From the cell containing the given text, extract its center point as (X, Y) coordinate. 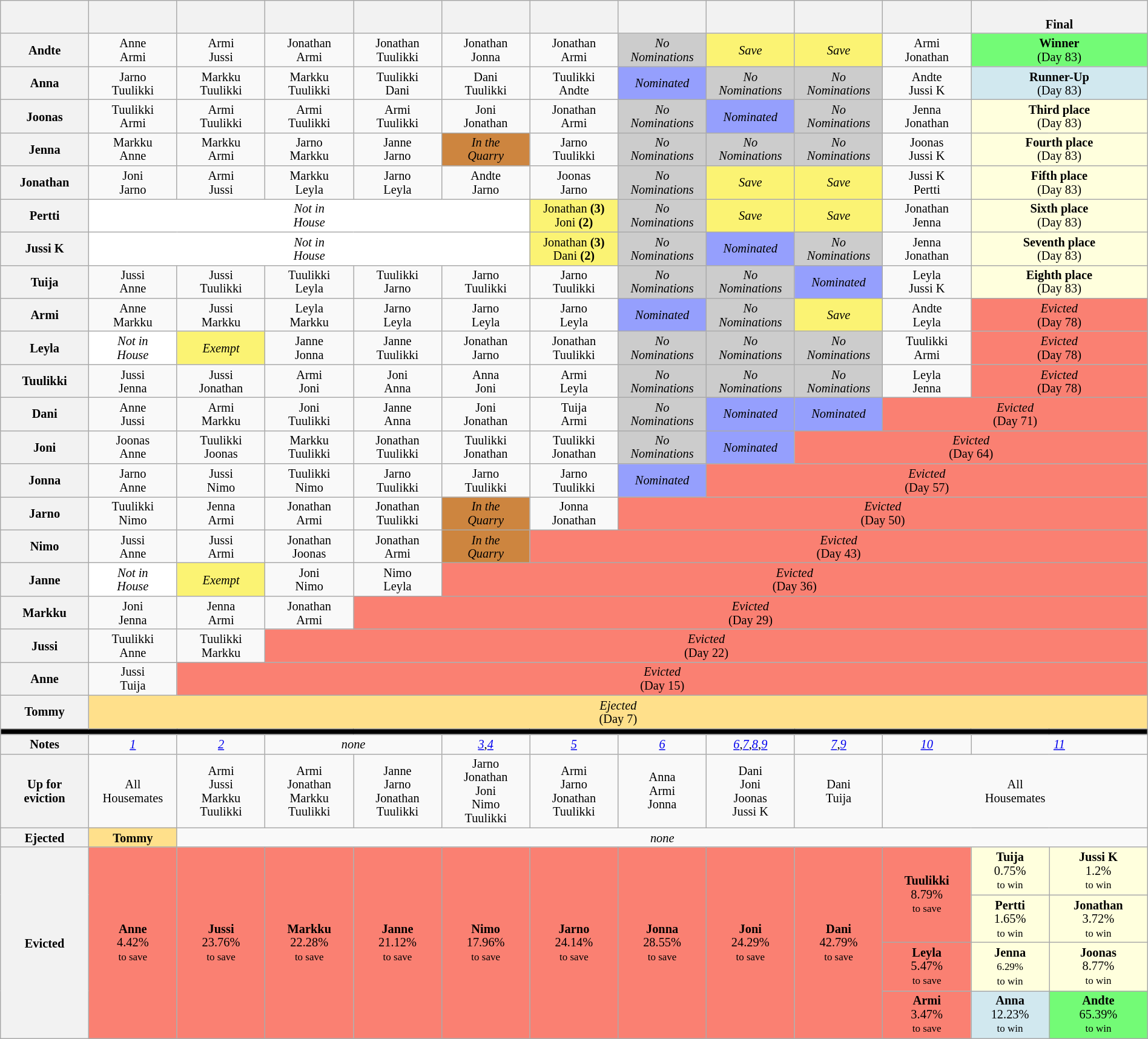
Jarno24.14%to save (574, 943)
LeylaJenna (927, 381)
Jussi K (45, 248)
Final (1060, 17)
Anne (45, 678)
5 (574, 744)
AnneArmi (133, 50)
Markku22.28%to save (309, 943)
Tuulikki8.79%to save (927, 895)
TuulikkiMarkku (221, 645)
Leyla5.47%to save (927, 966)
JonathanJarno (486, 348)
JussiNimo (221, 481)
Seventh place(Day 83) (1060, 248)
Jussi KPertti (927, 183)
JonathanJonna (486, 50)
TuulikkiJoonas (221, 447)
JussiMarkku (221, 315)
MarkkuAnne (133, 149)
LeylaMarkku (309, 315)
TuulikkiLeyla (309, 282)
10 (927, 744)
Evicted(Day 36) (794, 580)
ArmiJoni (309, 381)
JussiTuija (133, 678)
Jonathan3.72%to win (1098, 919)
Anna12.23%to win (1010, 1015)
JonnaJonathan (574, 513)
Dani (45, 414)
Jussi K1.2%to win (1098, 871)
Jonathan (45, 183)
TuulikkiJarno (398, 282)
JoonasJarno (574, 183)
JonathanJenna (927, 216)
Fourth place(Day 83) (1060, 149)
DaniTuija (839, 791)
Anne4.42%to save (133, 943)
Evicted(Day 29) (751, 613)
Nimo17.96%to save (486, 943)
JoonasAnne (133, 447)
JanneTuulikki (398, 348)
Jussi23.76%to save (221, 943)
ArmiJarnoJonathanTuulikki (574, 791)
Jenna (45, 149)
JoniJenna (133, 613)
Notes (45, 744)
6 (662, 744)
Evicted(Day 64) (971, 447)
Leyla (45, 348)
Joonas8.77%to win (1098, 966)
7,9 (839, 744)
JonathanJoonas (309, 546)
JussiArmi (221, 546)
AndteJarno (486, 183)
MarkkuLeyla (309, 183)
Armi (45, 315)
Evicted(Day 15) (662, 678)
Nimo (45, 546)
11 (1060, 744)
TuulikkiAnne (133, 645)
JoonasJussi K (927, 149)
Ejected (45, 837)
ArmiLeyla (574, 381)
ArmiJussiMarkkuTuulikki (221, 791)
DaniTuulikki (486, 84)
Anna (45, 84)
AndteJussi K (927, 84)
JarnoJonathanJoniNimoTuulikki (486, 791)
Evicted(Day 50) (883, 513)
JanneJonna (309, 348)
Runner-Up(Day 83) (1060, 84)
JussiJenna (133, 381)
Evicted(Day 43) (839, 546)
TuijaArmi (574, 414)
6,7,8,9 (750, 744)
JanneAnna (398, 414)
Armi3.47%to save (927, 1015)
ArmiMarkku (221, 414)
JoniAnna (398, 381)
Tuulikki (45, 381)
Sixth place(Day 83) (1060, 216)
3,4 (486, 744)
1 (133, 744)
ArmiJonathan (927, 50)
Winner(Day 83) (1060, 50)
Jonathan (3)Joni (2) (574, 216)
Tuija0.75%to win (1010, 871)
Evicted(Day 22) (706, 645)
MarkkuArmi (221, 149)
Markku (45, 613)
JussiTuulikki (221, 282)
Andte (45, 50)
Jarno (45, 513)
Evicted(Day 57) (926, 481)
Joni (45, 447)
Jussi (45, 645)
Jonna28.55%to save (662, 943)
Janne21.12%to save (398, 943)
AnneMarkku (133, 315)
Dani42.79%to save (839, 943)
Tuija (45, 282)
Fifth place(Day 83) (1060, 183)
Jonna (45, 481)
AnnaArmiJonna (662, 791)
JoniJarno (133, 183)
DaniJoniJoonasJussi K (750, 791)
AndteLeyla (927, 315)
AnnaJoni (486, 381)
Ejected(Day 7) (618, 712)
JoniNimo (309, 580)
Joni24.29%to save (750, 943)
Eighth place(Day 83) (1060, 282)
TuulikkiDani (398, 84)
JarnoMarkku (309, 149)
Jonathan (3)Dani (2) (574, 248)
2 (221, 744)
Pertti (45, 216)
ArmiJonathanMarkkuTuulikki (309, 791)
Evicted(Day 71) (1015, 414)
TuulikkiAndte (574, 84)
Andte65.39%to win (1098, 1015)
LeylaJussi K (927, 282)
JoniTuulikki (309, 414)
JussiJonathan (221, 381)
JanneJarno (398, 149)
Joonas (45, 116)
Pertti1.65%to win (1010, 919)
Janne (45, 580)
Up foreviction (45, 791)
NimoLeyla (398, 580)
Jenna6.29%to win (1010, 966)
Third place(Day 83) (1060, 116)
AnneJussi (133, 414)
JarnoAnne (133, 481)
JanneJarnoJonathanTuulikki (398, 791)
Evicted (45, 943)
